Identify which cell holds the provided text, then report its (X, Y) central coordinate. 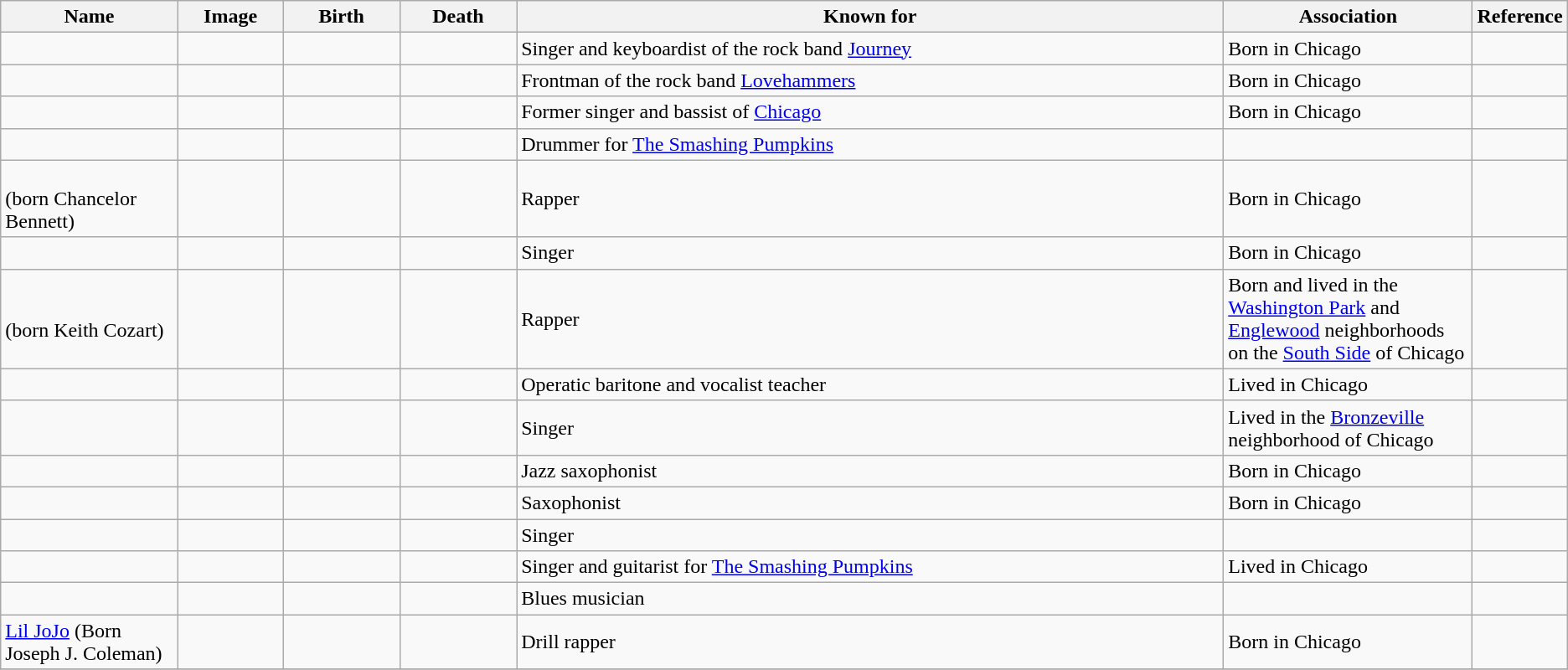
Singer and keyboardist of the rock band Journey (870, 49)
Lil JoJo (Born Joseph J. Coleman) (89, 642)
Known for (870, 17)
Reference (1519, 17)
Former singer and bassist of Chicago (870, 112)
Lived in the Bronzeville neighborhood of Chicago (1349, 427)
Death (458, 17)
Drill rapper (870, 642)
Saxophonist (870, 502)
Association (1349, 17)
(born Keith Cozart) (89, 318)
(born Chancelor Bennett) (89, 198)
Singer and guitarist for The Smashing Pumpkins (870, 567)
Frontman of the rock band Lovehammers (870, 80)
Name (89, 17)
Born and lived in the Washington Park and Englewood neighborhoods on the South Side of Chicago (1349, 318)
Jazz saxophonist (870, 471)
Operatic baritone and vocalist teacher (870, 384)
Drummer for The Smashing Pumpkins (870, 144)
Image (230, 17)
Birth (342, 17)
Blues musician (870, 599)
